Extract the [X, Y] coordinate from the center of the cell holding the provided text.  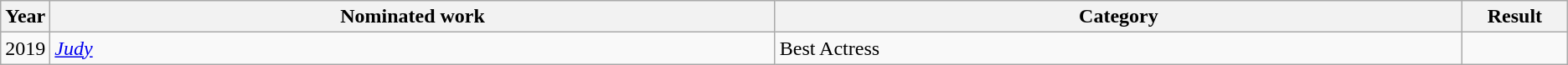
Year [25, 17]
Best Actress [1118, 48]
Nominated work [412, 17]
Category [1118, 17]
Result [1515, 17]
2019 [25, 48]
Judy [412, 48]
